Scan for the cell matching the given text and deliver its (x, y) coordinate at center. 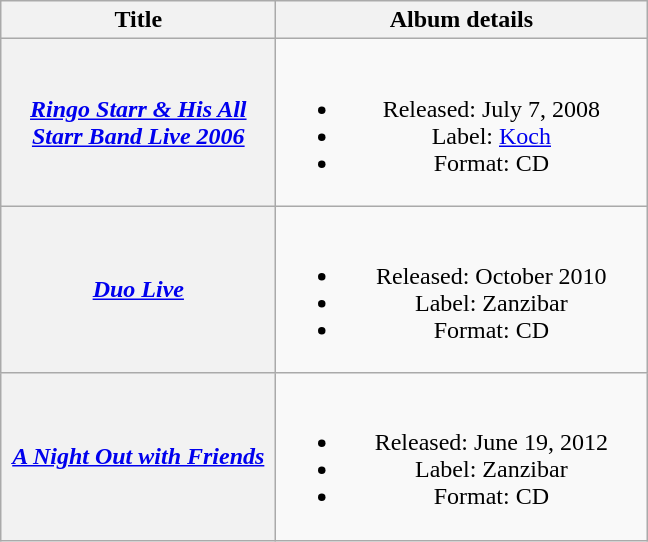
Album details (462, 20)
Duo Live (138, 290)
Ringo Starr & His All Starr Band Live 2006 (138, 122)
Released: October 2010Label: ZanzibarFormat: CD (462, 290)
Released: June 19, 2012Label: ZanzibarFormat: CD (462, 456)
Title (138, 20)
Released: July 7, 2008Label: KochFormat: CD (462, 122)
A Night Out with Friends (138, 456)
